Pinpoint the cell where the given text exists, returning its (X, Y) midpoint coordinate. 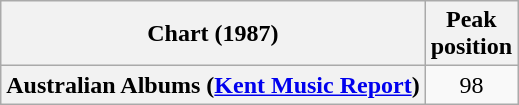
98 (471, 85)
Chart (1987) (213, 34)
Peakposition (471, 34)
Australian Albums (Kent Music Report) (213, 85)
